Pinpoint the cell where the given text exists, returning its [X, Y] midpoint coordinate. 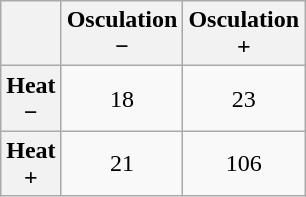
Heat − [31, 98]
Osculation − [122, 34]
Heat + [31, 164]
21 [122, 164]
23 [244, 98]
Osculation + [244, 34]
18 [122, 98]
106 [244, 164]
